Extract the [x, y] coordinate from the center of the cell holding the provided text.  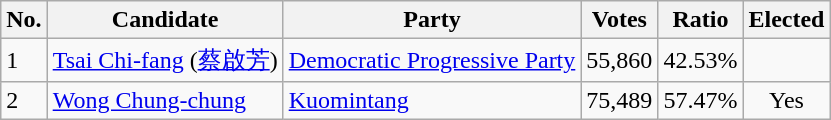
1 [24, 60]
Candidate [165, 20]
Wong Chung-chung [165, 100]
2 [24, 100]
Party [432, 20]
Kuomintang [432, 100]
Democratic Progressive Party [432, 60]
Ratio [700, 20]
55,860 [620, 60]
Elected [786, 20]
57.47% [700, 100]
Tsai Chi-fang (蔡啟芳) [165, 60]
Votes [620, 20]
No. [24, 20]
75,489 [620, 100]
42.53% [700, 60]
Yes [786, 100]
